Capture the cell that displays the provided text and extract its (X, Y) central coordinate. 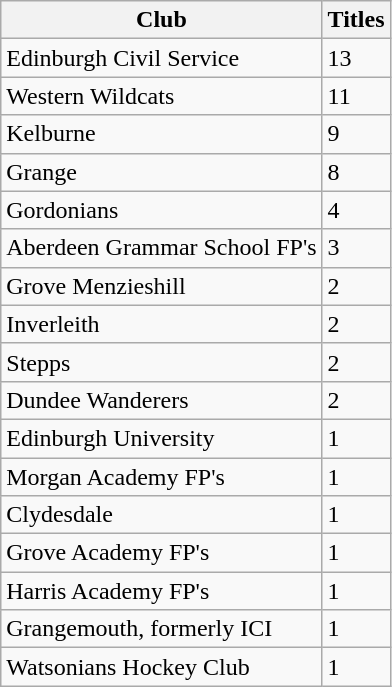
Edinburgh Civil Service (162, 58)
Gordonians (162, 210)
Western Wildcats (162, 96)
Harris Academy FP's (162, 591)
Watsonians Hockey Club (162, 667)
13 (356, 58)
Dundee Wanderers (162, 400)
4 (356, 210)
Grangemouth, formerly ICI (162, 629)
Grove Academy FP's (162, 553)
Morgan Academy FP's (162, 477)
Grove Menzieshill (162, 286)
3 (356, 248)
Edinburgh University (162, 438)
Clydesdale (162, 515)
11 (356, 96)
Club (162, 20)
Inverleith (162, 324)
9 (356, 134)
Stepps (162, 362)
Aberdeen Grammar School FP's (162, 248)
8 (356, 172)
Kelburne (162, 134)
Grange (162, 172)
Titles (356, 20)
